Search for the cell housing the specified text and yield its (x, y) center coordinate. 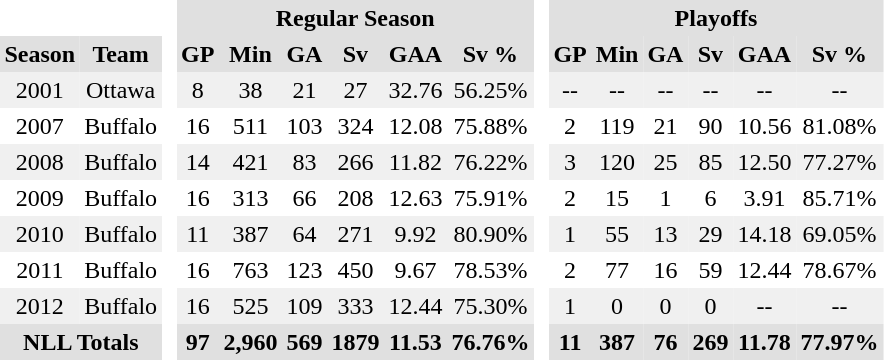
2007 (40, 126)
2011 (40, 270)
3 (570, 162)
119 (617, 126)
450 (356, 270)
8 (198, 90)
266 (356, 162)
75.91% (490, 198)
120 (617, 162)
14 (198, 162)
76 (666, 342)
2009 (40, 198)
2012 (40, 306)
25 (666, 162)
29 (710, 234)
NLL Totals (81, 342)
13 (666, 234)
77.97% (840, 342)
269 (710, 342)
78.53% (490, 270)
569 (304, 342)
56.25% (490, 90)
78.67% (840, 270)
11.82 (416, 162)
123 (304, 270)
85 (710, 162)
10.56 (764, 126)
421 (250, 162)
11.53 (416, 342)
15 (617, 198)
313 (250, 198)
81.08% (840, 126)
1879 (356, 342)
6 (710, 198)
Regular Season (356, 18)
32.76 (416, 90)
103 (304, 126)
271 (356, 234)
2001 (40, 90)
77.27% (840, 162)
14.18 (764, 234)
75.88% (490, 126)
Playoffs (716, 18)
9.67 (416, 270)
11.78 (764, 342)
97 (198, 342)
9.92 (416, 234)
77 (617, 270)
83 (304, 162)
69.05% (840, 234)
2008 (40, 162)
Ottawa (121, 90)
3.91 (764, 198)
59 (710, 270)
525 (250, 306)
12.50 (764, 162)
109 (304, 306)
38 (250, 90)
64 (304, 234)
Team (121, 54)
324 (356, 126)
2010 (40, 234)
76.22% (490, 162)
66 (304, 198)
2,960 (250, 342)
511 (250, 126)
55 (617, 234)
90 (710, 126)
208 (356, 198)
85.71% (840, 198)
75.30% (490, 306)
333 (356, 306)
80.90% (490, 234)
12.08 (416, 126)
763 (250, 270)
27 (356, 90)
76.76% (490, 342)
Season (40, 54)
12.63 (416, 198)
